Identify which cell holds the provided text, then report its [x, y] central coordinate. 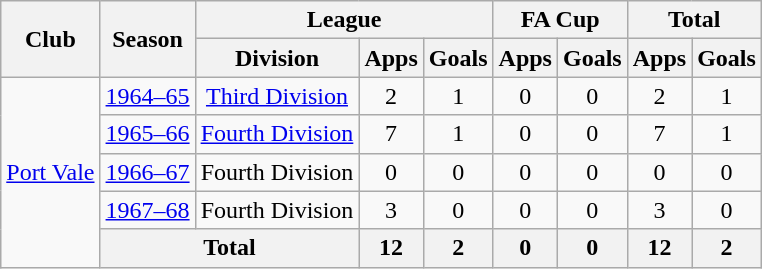
1967–68 [148, 210]
Port Vale [50, 172]
1965–66 [148, 134]
Third Division [277, 96]
1966–67 [148, 172]
Club [50, 39]
Season [148, 39]
Division [277, 58]
League [344, 20]
1964–65 [148, 96]
FA Cup [560, 20]
